Identify which cell holds the provided text, then report its (X, Y) central coordinate. 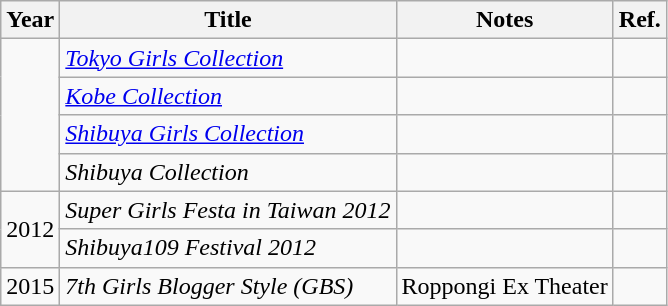
Roppongi Ex Theater (504, 286)
Super Girls Festa in Taiwan 2012 (228, 210)
Shibuya109 Festival 2012 (228, 248)
2012 (30, 229)
Shibuya Girls Collection (228, 134)
2015 (30, 286)
Shibuya Collection (228, 172)
Title (228, 20)
Kobe Collection (228, 96)
Notes (504, 20)
7th Girls Blogger Style (GBS) (228, 286)
Tokyo Girls Collection (228, 58)
Year (30, 20)
Ref. (640, 20)
